Pinpoint the cell where the given text exists, returning its (x, y) midpoint coordinate. 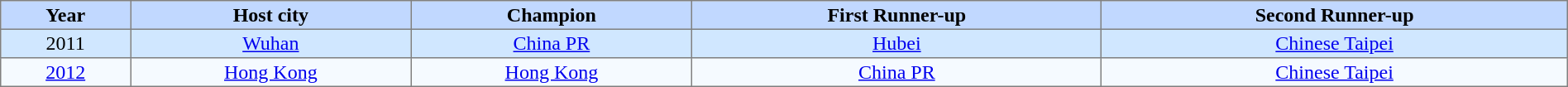
2011 (66, 43)
First Runner-up (896, 15)
Year (66, 15)
2012 (66, 72)
Hubei (896, 43)
Champion (552, 15)
Wuhan (271, 43)
Host city (271, 15)
Second Runner-up (1335, 15)
